Determine the [X, Y] coordinate at the center of the cell enclosing the given text.  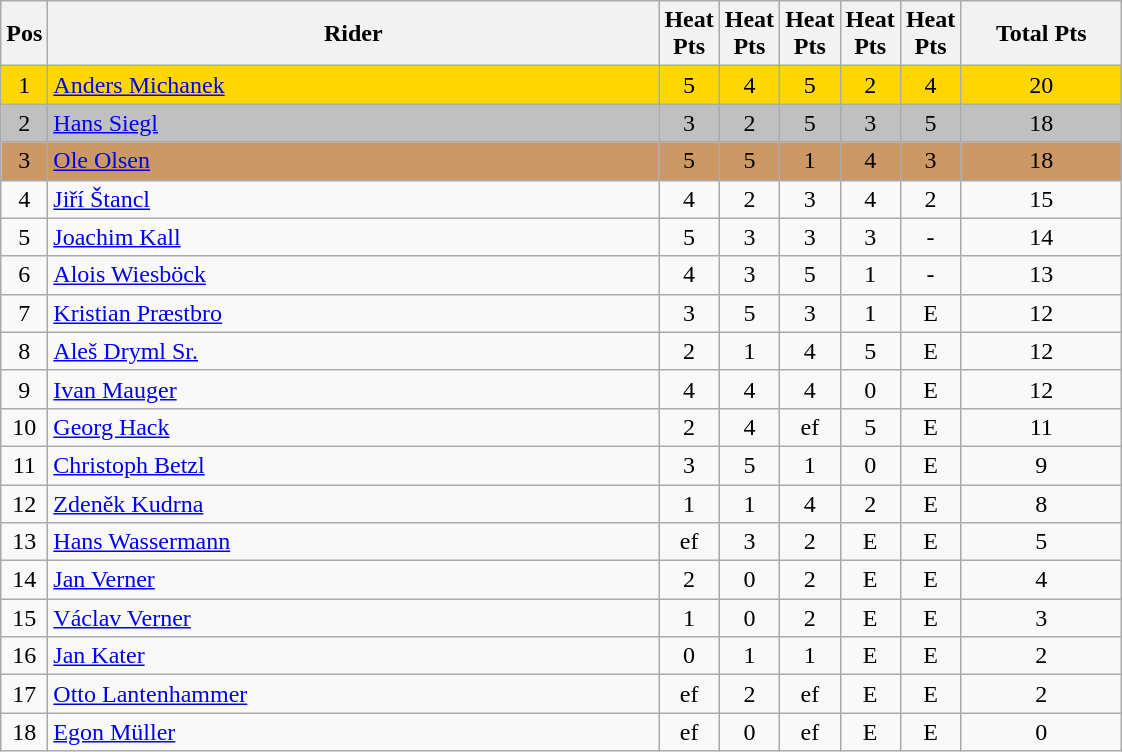
Anders Michanek [354, 85]
Georg Hack [354, 427]
Václav Verner [354, 618]
Egon Müller [354, 732]
Christoph Betzl [354, 465]
10 [24, 427]
Jan Verner [354, 580]
Pos [24, 34]
Joachim Kall [354, 237]
Jan Kater [354, 656]
17 [24, 694]
Jiří Štancl [354, 199]
Zdeněk Kudrna [354, 503]
Ole Olsen [354, 161]
16 [24, 656]
7 [24, 313]
Total Pts [1042, 34]
Ivan Mauger [354, 389]
20 [1042, 85]
Rider [354, 34]
Kristian Præstbro [354, 313]
6 [24, 275]
Otto Lantenhammer [354, 694]
Aleš Dryml Sr. [354, 351]
Alois Wiesböck [354, 275]
Hans Siegl [354, 123]
Hans Wassermann [354, 542]
